From the cell containing the given text, extract its center point as [X, Y] coordinate. 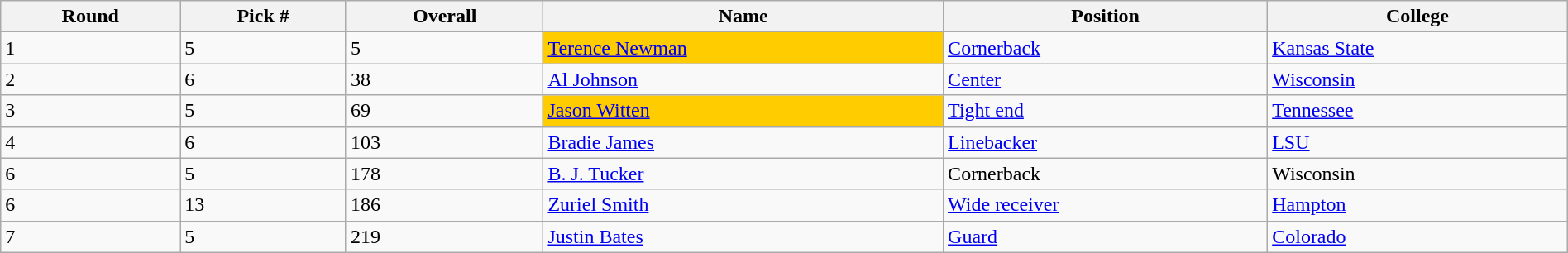
Zuriel Smith [743, 205]
Guard [1106, 236]
219 [444, 236]
178 [444, 174]
38 [444, 79]
Round [91, 17]
Tight end [1106, 111]
Linebacker [1106, 142]
2 [91, 79]
1 [91, 48]
69 [444, 111]
Pick # [263, 17]
Position [1106, 17]
Justin Bates [743, 236]
Al Johnson [743, 79]
186 [444, 205]
B. J. Tucker [743, 174]
Kansas State [1417, 48]
Wide receiver [1106, 205]
Bradie James [743, 142]
Center [1106, 79]
Terence Newman [743, 48]
College [1417, 17]
4 [91, 142]
LSU [1417, 142]
3 [91, 111]
7 [91, 236]
Hampton [1417, 205]
Colorado [1417, 236]
13 [263, 205]
Jason Witten [743, 111]
Overall [444, 17]
Name [743, 17]
Tennessee [1417, 111]
103 [444, 142]
